Detect which cell encompasses the target text, then output its (x, y) center coordinate. 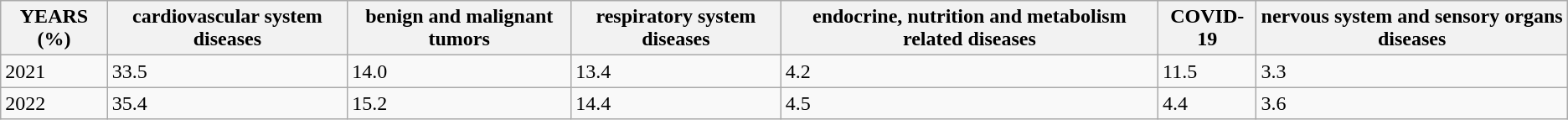
33.5 (228, 71)
endocrine, nutrition and metabolism related diseases (969, 29)
4.5 (969, 103)
COVID-19 (1208, 29)
2022 (54, 103)
respiratory system diseases (676, 29)
3.3 (1412, 71)
cardiovascular system diseases (228, 29)
2021 (54, 71)
YEARS (%) (54, 29)
nervous system and sensory organs diseases (1412, 29)
35.4 (228, 103)
14.4 (676, 103)
15.2 (459, 103)
4.2 (969, 71)
3.6 (1412, 103)
14.0 (459, 71)
4.4 (1208, 103)
benign and malignant tumors (459, 29)
13.4 (676, 71)
11.5 (1208, 71)
